Capture the cell that displays the provided text and extract its (x, y) central coordinate. 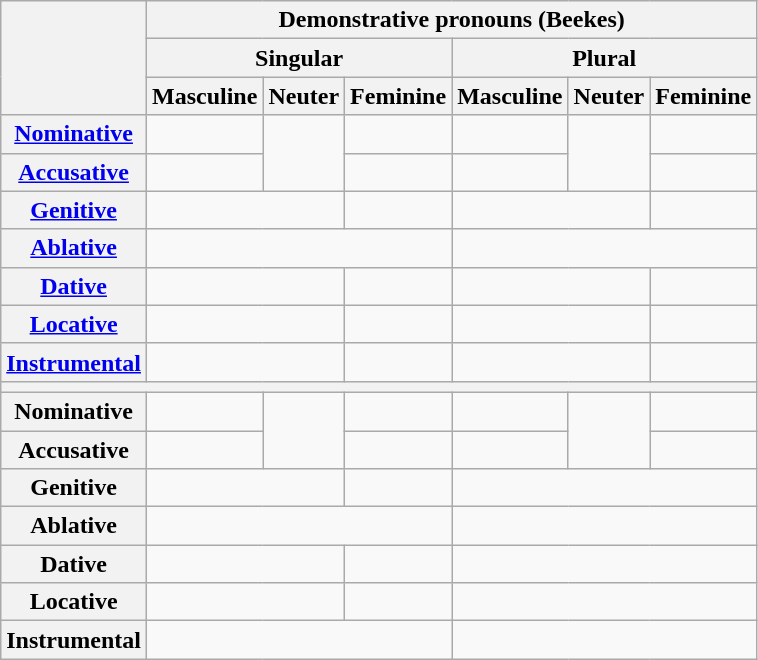
Plural (604, 58)
Singular (298, 58)
Demonstrative pronouns (Beekes) (451, 20)
